Capture the cell that displays the provided text and extract its [x, y] central coordinate. 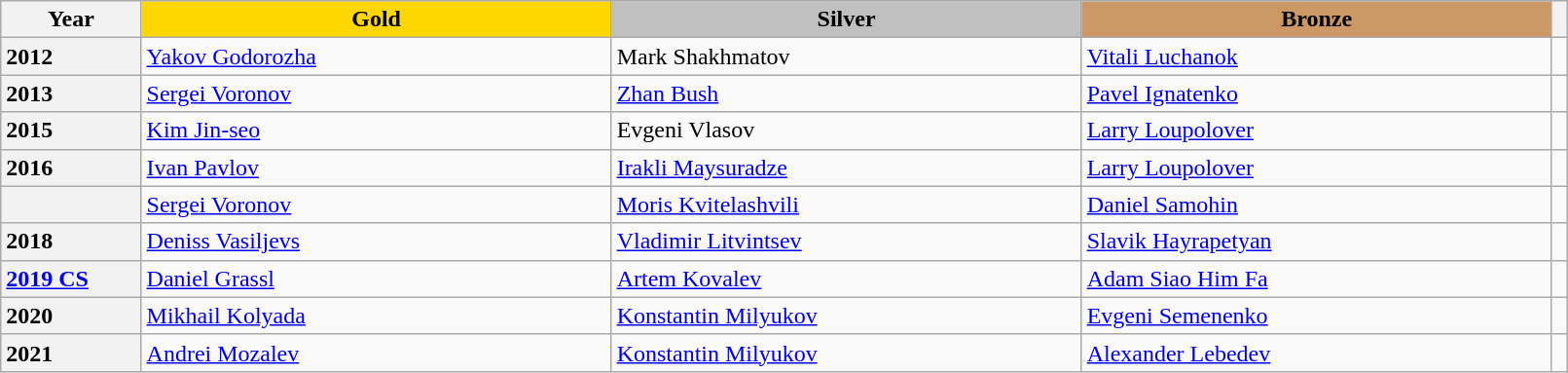
Kim Jin-seo [376, 131]
Moris Kvitelashvili [847, 205]
2012 [71, 56]
Vladimir Litvintsev [847, 242]
Evgeni Vlasov [847, 131]
2016 [71, 168]
2020 [71, 316]
Year [71, 19]
Artem Kovalev [847, 279]
Vitali Luchanok [1316, 56]
Mark Shakhmatov [847, 56]
2015 [71, 131]
Gold [376, 19]
Evgeni Semenenko [1316, 316]
2018 [71, 242]
Andrei Mozalev [376, 353]
2013 [71, 93]
Irakli Maysuradze [847, 168]
Bronze [1316, 19]
Daniel Samohin [1316, 205]
2019 CS [71, 279]
Adam Siao Him Fa [1316, 279]
Zhan Bush [847, 93]
Silver [847, 19]
Slavik Hayrapetyan [1316, 242]
Pavel Ignatenko [1316, 93]
Alexander Lebedev [1316, 353]
2021 [71, 353]
Mikhail Kolyada [376, 316]
Deniss Vasiljevs [376, 242]
Daniel Grassl [376, 279]
Ivan Pavlov [376, 168]
Yakov Godorozha [376, 56]
